Locate the cell with the specified text and output its [x, y] center coordinate. 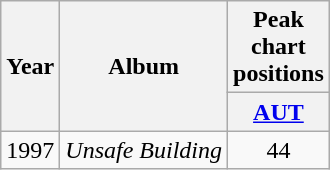
Unsafe Building [144, 150]
Year [30, 66]
1997 [30, 150]
44 [279, 150]
Peak chart positions [279, 47]
AUT [279, 112]
Album [144, 66]
